Pinpoint the cell where the given text exists, returning its [X, Y] midpoint coordinate. 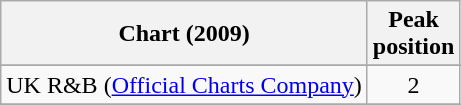
Chart (2009) [184, 34]
2 [413, 85]
UK R&B (Official Charts Company) [184, 85]
Peakposition [413, 34]
